Search for the cell housing the specified text and yield its (X, Y) center coordinate. 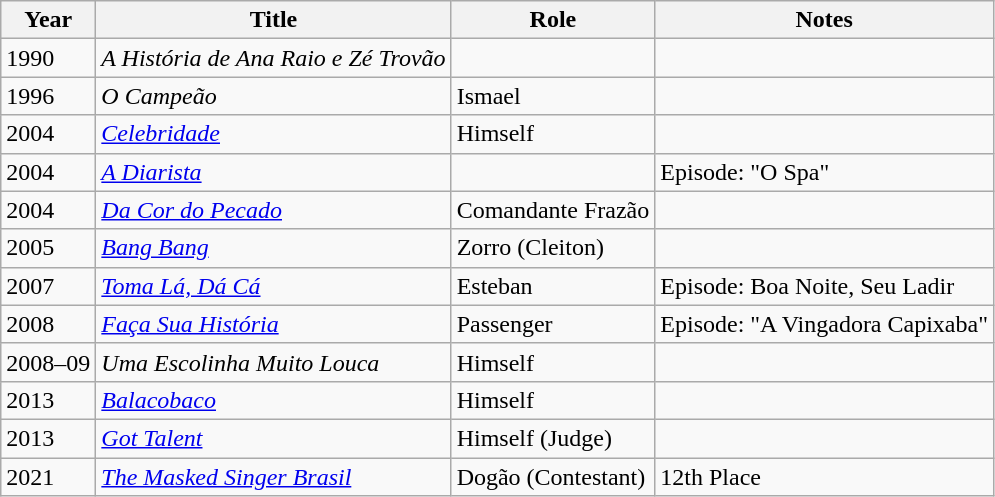
O Campeão (274, 96)
A História de Ana Raio e Zé Trovão (274, 58)
Himself (Judge) (553, 438)
Title (274, 20)
2008 (48, 324)
Comandante Frazão (553, 210)
2005 (48, 248)
1996 (48, 96)
Celebridade (274, 134)
Role (553, 20)
Faça Sua História (274, 324)
Episode: "A Vingadora Capixaba" (824, 324)
12th Place (824, 477)
Ismael (553, 96)
Got Talent (274, 438)
Episode: "O Spa" (824, 172)
Notes (824, 20)
A Diarista (274, 172)
Toma Lá, Dá Cá (274, 286)
The Masked Singer Brasil (274, 477)
Passenger (553, 324)
2007 (48, 286)
Bang Bang (274, 248)
Episode: Boa Noite, Seu Ladir (824, 286)
Uma Escolinha Muito Louca (274, 362)
Zorro (Cleiton) (553, 248)
Balacobaco (274, 400)
1990 (48, 58)
2021 (48, 477)
Year (48, 20)
2008–09 (48, 362)
Da Cor do Pecado (274, 210)
Esteban (553, 286)
Dogão (Contestant) (553, 477)
